Return the (X, Y) coordinate for the center point of the cell that contains the specified text.  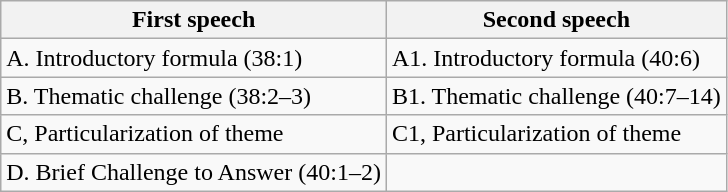
A. Introductory formula (38:1) (194, 58)
Second speech (556, 20)
D. Brief Challenge to Answer (40:1–2) (194, 172)
A1. Introductory formula (40:6) (556, 58)
C, Particularization of theme (194, 134)
B1. Thematic challenge (40:7–14) (556, 96)
B. Thematic challenge (38:2–3) (194, 96)
C1, Particularization of theme (556, 134)
First speech (194, 20)
